Extract the (x, y) coordinate from the center of the cell holding the provided text.  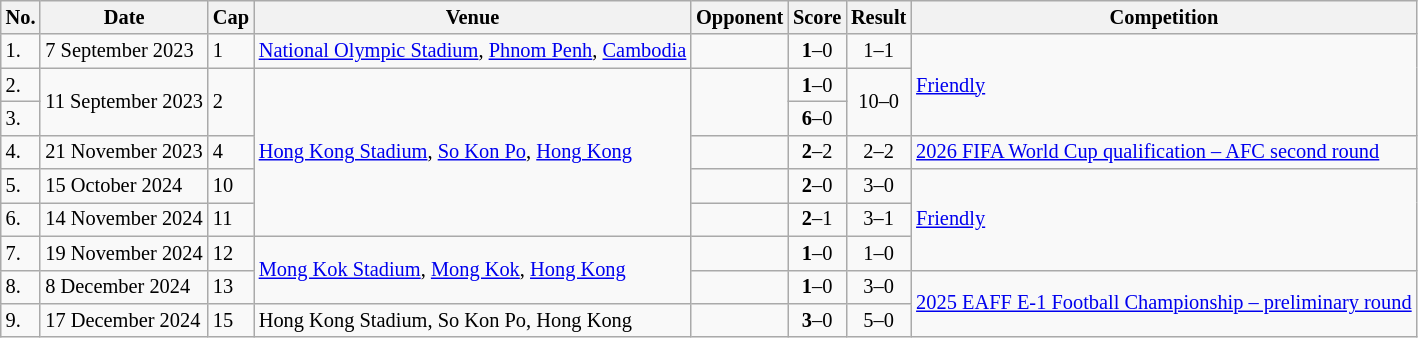
21 November 2023 (124, 152)
4. (21, 152)
2025 EAFF E-1 Football Championship – preliminary round (1164, 304)
Mong Kok Stadium, Mong Kok, Hong Kong (472, 270)
1 (231, 51)
4 (231, 152)
7. (21, 253)
9. (21, 320)
1. (21, 51)
12 (231, 253)
11 September 2023 (124, 102)
11 (231, 219)
2 (231, 102)
10–0 (878, 102)
14 November 2024 (124, 219)
3–1 (878, 219)
Opponent (740, 17)
1–1 (878, 51)
2–1 (817, 219)
National Olympic Stadium, Phnom Penh, Cambodia (472, 51)
Result (878, 17)
Venue (472, 17)
No. (21, 17)
Date (124, 17)
15 October 2024 (124, 186)
6. (21, 219)
Cap (231, 17)
13 (231, 287)
Competition (1164, 17)
8 December 2024 (124, 287)
19 November 2024 (124, 253)
2026 FIFA World Cup qualification – AFC second round (1164, 152)
7 September 2023 (124, 51)
Score (817, 17)
17 December 2024 (124, 320)
3. (21, 118)
5. (21, 186)
5–0 (878, 320)
2. (21, 85)
2–0 (817, 186)
6–0 (817, 118)
10 (231, 186)
8. (21, 287)
15 (231, 320)
